Detect which cell encompasses the target text, then output its (X, Y) center coordinate. 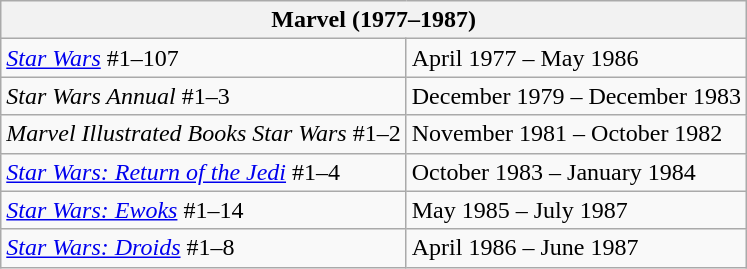
May 1985 – July 1987 (576, 210)
Marvel (1977–1987) (374, 20)
Marvel Illustrated Books Star Wars #1–2 (204, 134)
December 1979 – December 1983 (576, 96)
Star Wars: Ewoks #1–14 (204, 210)
Star Wars: Droids #1–8 (204, 248)
April 1986 – June 1987 (576, 248)
Star Wars Annual #1–3 (204, 96)
October 1983 – January 1984 (576, 172)
November 1981 – October 1982 (576, 134)
Star Wars #1–107 (204, 58)
April 1977 – May 1986 (576, 58)
Star Wars: Return of the Jedi #1–4 (204, 172)
